Extract the (X, Y) coordinate from the center of the cell holding the provided text.  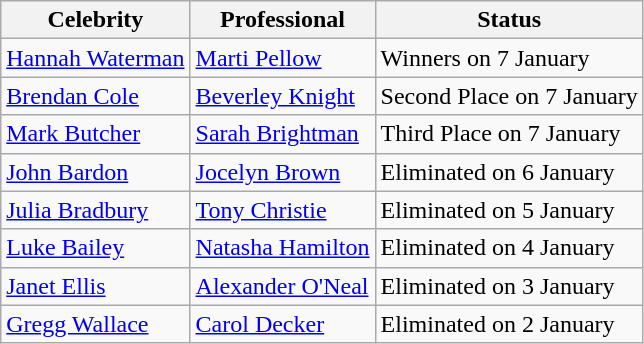
Second Place on 7 January (509, 96)
Natasha Hamilton (282, 248)
John Bardon (96, 172)
Eliminated on 6 January (509, 172)
Tony Christie (282, 210)
Mark Butcher (96, 134)
Eliminated on 3 January (509, 286)
Brendan Cole (96, 96)
Julia Bradbury (96, 210)
Eliminated on 2 January (509, 324)
Luke Bailey (96, 248)
Hannah Waterman (96, 58)
Winners on 7 January (509, 58)
Marti Pellow (282, 58)
Celebrity (96, 20)
Jocelyn Brown (282, 172)
Third Place on 7 January (509, 134)
Janet Ellis (96, 286)
Eliminated on 4 January (509, 248)
Alexander O'Neal (282, 286)
Professional (282, 20)
Sarah Brightman (282, 134)
Beverley Knight (282, 96)
Gregg Wallace (96, 324)
Eliminated on 5 January (509, 210)
Carol Decker (282, 324)
Status (509, 20)
